Search for the cell housing the specified text and yield its [x, y] center coordinate. 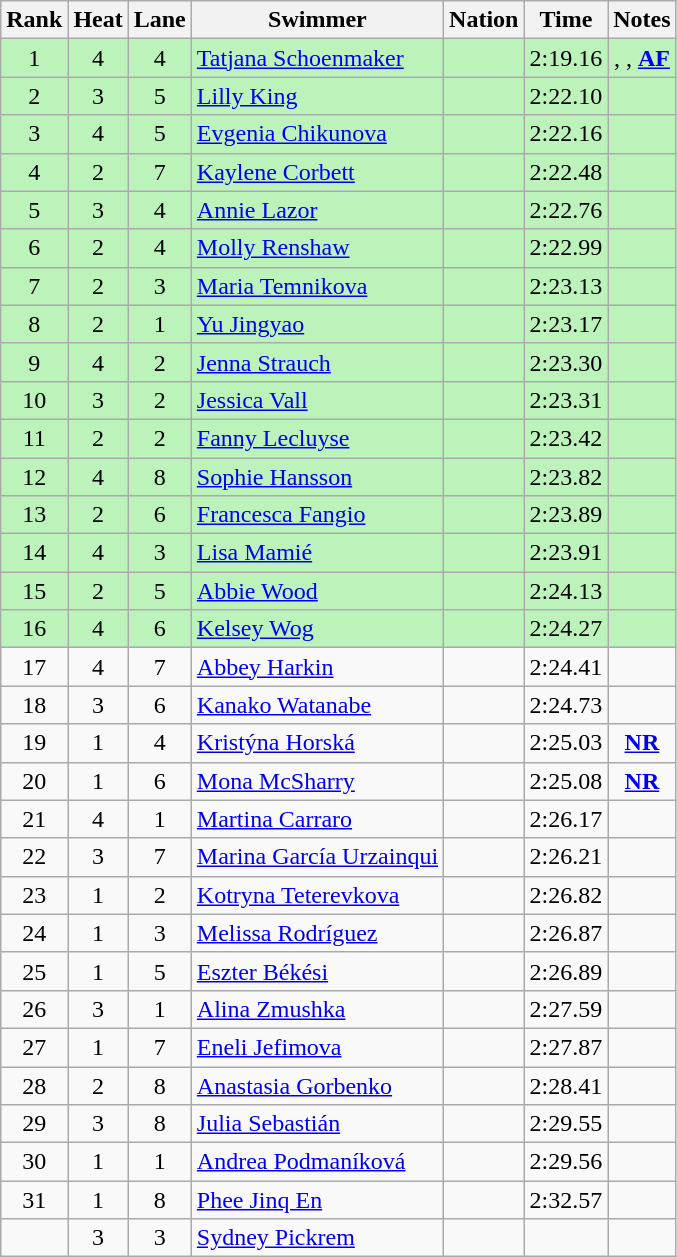
Fanny Lecluyse [317, 438]
2:22.76 [566, 210]
Kanako Watanabe [317, 705]
2:29.55 [566, 1124]
12 [34, 477]
2:26.87 [566, 933]
17 [34, 667]
2:23.82 [566, 477]
Abbey Harkin [317, 667]
Tatjana Schoenmaker [317, 58]
26 [34, 1009]
15 [34, 591]
Kristýna Horská [317, 743]
2:26.17 [566, 819]
2:24.13 [566, 591]
2:24.73 [566, 705]
2:24.41 [566, 667]
2:29.56 [566, 1162]
Jenna Strauch [317, 362]
2:25.03 [566, 743]
Kaylene Corbett [317, 172]
14 [34, 553]
2:22.48 [566, 172]
30 [34, 1162]
Kelsey Wog [317, 629]
2:22.10 [566, 96]
25 [34, 971]
2:27.59 [566, 1009]
2:23.89 [566, 515]
2:22.99 [566, 248]
Eneli Jefimova [317, 1047]
Mona McSharry [317, 781]
20 [34, 781]
Heat [98, 20]
2:26.21 [566, 857]
2:32.57 [566, 1200]
2:23.31 [566, 400]
Sydney Pickrem [317, 1238]
Julia Sebastián [317, 1124]
Marina García Urzainqui [317, 857]
11 [34, 438]
Lilly King [317, 96]
2:23.17 [566, 324]
2:23.13 [566, 286]
18 [34, 705]
Sophie Hansson [317, 477]
2:26.82 [566, 895]
Nation [484, 20]
2:23.42 [566, 438]
Annie Lazor [317, 210]
29 [34, 1124]
22 [34, 857]
2:25.08 [566, 781]
2:28.41 [566, 1085]
2:23.91 [566, 553]
Evgenia Chikunova [317, 134]
21 [34, 819]
13 [34, 515]
, , AF [642, 58]
Eszter Békési [317, 971]
31 [34, 1200]
16 [34, 629]
Francesca Fangio [317, 515]
Swimmer [317, 20]
2:22.16 [566, 134]
9 [34, 362]
Andrea Podmaníková [317, 1162]
Lisa Mamié [317, 553]
Time [566, 20]
2:27.87 [566, 1047]
10 [34, 400]
27 [34, 1047]
Yu Jingyao [317, 324]
Rank [34, 20]
28 [34, 1085]
2:24.27 [566, 629]
23 [34, 895]
Martina Carraro [317, 819]
24 [34, 933]
Phee Jinq En [317, 1200]
Melissa Rodríguez [317, 933]
Notes [642, 20]
Lane [160, 20]
Maria Temnikova [317, 286]
Anastasia Gorbenko [317, 1085]
19 [34, 743]
2:19.16 [566, 58]
Kotryna Teterevkova [317, 895]
2:26.89 [566, 971]
Alina Zmushka [317, 1009]
Abbie Wood [317, 591]
Molly Renshaw [317, 248]
Jessica Vall [317, 400]
2:23.30 [566, 362]
